Pinpoint the cell where the given text exists, returning its (X, Y) midpoint coordinate. 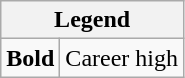
Bold (30, 58)
Legend (92, 20)
Career high (122, 58)
